Scan for the cell matching the given text and deliver its (x, y) coordinate at center. 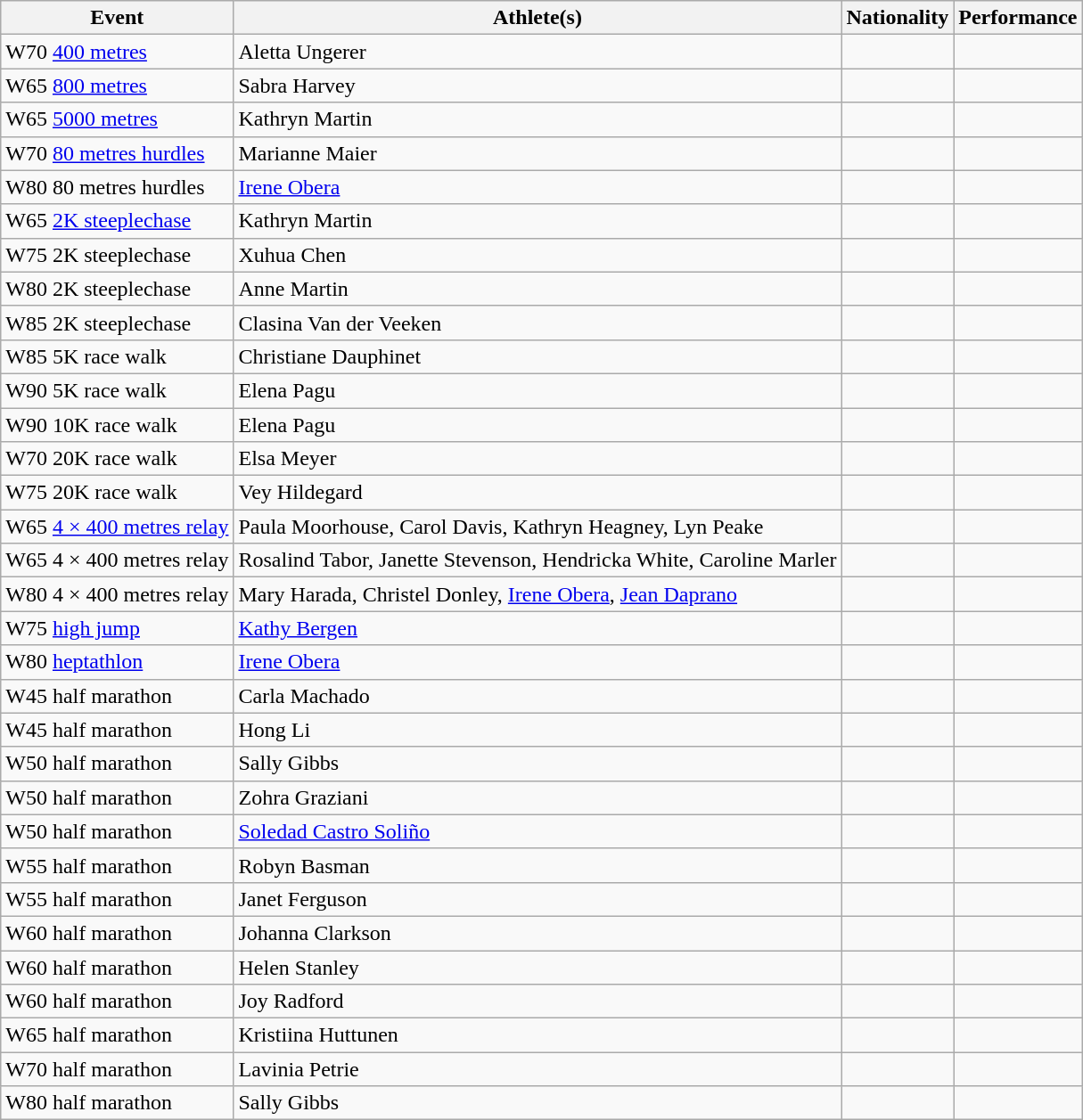
W85 2K steeplechase (118, 323)
Sabra Harvey (537, 86)
Xuhua Chen (537, 255)
Elsa Meyer (537, 459)
W80 half marathon (118, 1103)
W70 20K race walk (118, 459)
Johanna Clarkson (537, 933)
W70 80 metres hurdles (118, 153)
W80 2K steeplechase (118, 289)
W65 5000 metres (118, 119)
W90 10K race walk (118, 425)
Nationality (898, 18)
W75 20K race walk (118, 493)
Carla Machado (537, 696)
Aletta Ungerer (537, 52)
W90 5K race walk (118, 390)
Anne Martin (537, 289)
W75 high jump (118, 628)
W75 2K steeplechase (118, 255)
Mary Harada, Christel Donley, Irene Obera, Jean Daprano (537, 594)
Rosalind Tabor, Janette Stevenson, Hendricka White, Caroline Marler (537, 560)
Marianne Maier (537, 153)
Lavinia Petrie (537, 1069)
Clasina Van der Veeken (537, 323)
W65 half marathon (118, 1035)
Zohra Graziani (537, 797)
Vey Hildegard (537, 493)
Performance (1018, 18)
Kathy Bergen (537, 628)
W70 half marathon (118, 1069)
W70 400 metres (118, 52)
Hong Li (537, 730)
Janet Ferguson (537, 899)
W80 80 metres hurdles (118, 187)
W65 800 metres (118, 86)
Soledad Castro Soliño (537, 831)
Robyn Basman (537, 865)
Helen Stanley (537, 967)
Joy Radford (537, 1001)
Kristiina Huttunen (537, 1035)
Paula Moorhouse, Carol Davis, Kathryn Heagney, Lyn Peake (537, 527)
Event (118, 18)
W80 heptathlon (118, 662)
W85 5K race walk (118, 356)
Christiane Dauphinet (537, 356)
W65 2K steeplechase (118, 221)
W80 4 × 400 metres relay (118, 594)
Athlete(s) (537, 18)
